For the text-containing cell, return its midpoint in [X, Y] coordinate format. 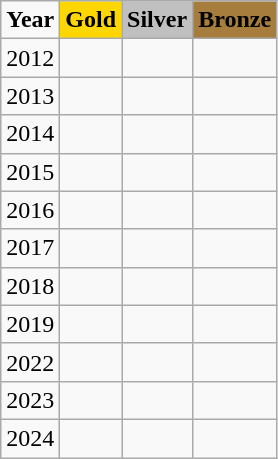
2017 [30, 248]
2014 [30, 134]
2024 [30, 438]
Bronze [235, 20]
2019 [30, 324]
Gold [91, 20]
2023 [30, 400]
2015 [30, 172]
2022 [30, 362]
Year [30, 20]
2012 [30, 58]
2013 [30, 96]
2018 [30, 286]
Silver [158, 20]
2016 [30, 210]
